Determine the [x, y] coordinate at the center of the cell enclosing the given text.  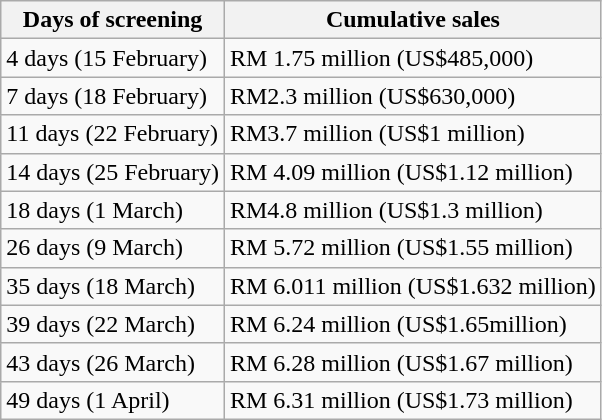
18 days (1 March) [113, 210]
RM 5.72 million (US$1.55 million) [412, 248]
Days of screening [113, 20]
RM3.7 million (US$1 million) [412, 134]
14 days (25 February) [113, 172]
RM 1.75 million (US$485,000) [412, 58]
26 days (9 March) [113, 248]
Cumulative sales [412, 20]
RM 6.31 million (US$1.73 million) [412, 400]
11 days (22 February) [113, 134]
39 days (22 March) [113, 324]
RM 4.09 million (US$1.12 million) [412, 172]
43 days (26 March) [113, 362]
35 days (18 March) [113, 286]
RM 6.28 million (US$1.67 million) [412, 362]
RM4.8 million (US$1.3 million) [412, 210]
RM 6.011 million (US$1.632 million) [412, 286]
RM 6.24 million (US$1.65million) [412, 324]
49 days (1 April) [113, 400]
RM2.3 million (US$630,000) [412, 96]
4 days (15 February) [113, 58]
7 days (18 February) [113, 96]
